Find where the given text appears and provide that cell's center as [X, Y] coordinate. 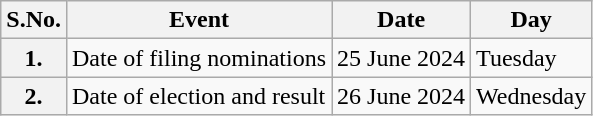
Wednesday [532, 96]
26 June 2024 [402, 96]
Tuesday [532, 58]
Event [198, 20]
Date of filing nominations [198, 58]
Day [532, 20]
S.No. [34, 20]
1. [34, 58]
Date of election and result [198, 96]
2. [34, 96]
Date [402, 20]
25 June 2024 [402, 58]
